Find where the given text appears and provide that cell's center as (X, Y) coordinate. 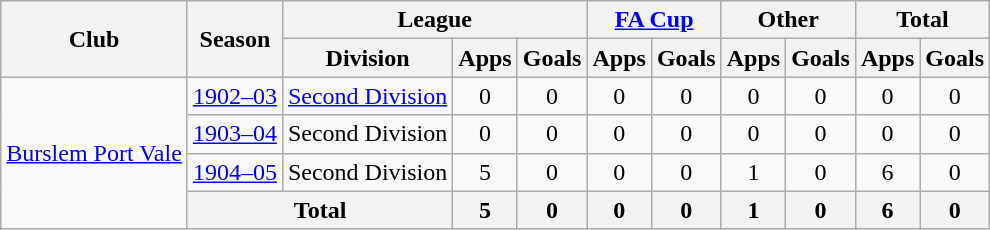
League (434, 20)
Division (367, 58)
Club (94, 39)
Other (788, 20)
Burslem Port Vale (94, 153)
1902–03 (234, 96)
FA Cup (654, 20)
1904–05 (234, 172)
1903–04 (234, 134)
Season (234, 39)
